Extract the (X, Y) coordinate from the center of the cell holding the provided text.  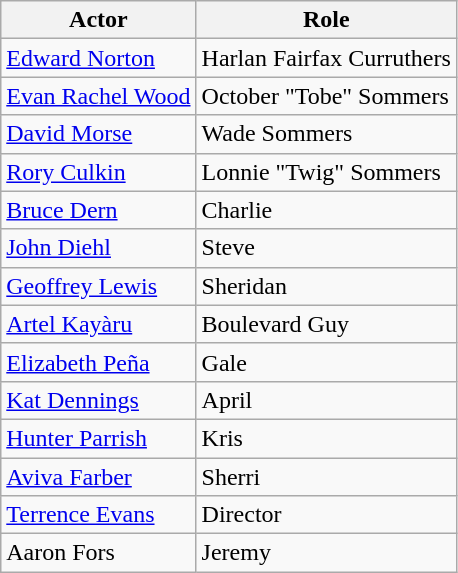
Bruce Dern (98, 210)
Aaron Fors (98, 553)
Boulevard Guy (326, 324)
Geoffrey Lewis (98, 286)
April (326, 400)
Lonnie "Twig" Sommers (326, 172)
Actor (98, 20)
October "Tobe" Sommers (326, 96)
David Morse (98, 134)
Elizabeth Peña (98, 362)
Hunter Parrish (98, 438)
Steve (326, 248)
Terrence Evans (98, 515)
Sherri (326, 477)
Kat Dennings (98, 400)
Role (326, 20)
Rory Culkin (98, 172)
John Diehl (98, 248)
Aviva Farber (98, 477)
Wade Sommers (326, 134)
Jeremy (326, 553)
Gale (326, 362)
Director (326, 515)
Kris (326, 438)
Edward Norton (98, 58)
Harlan Fairfax Curruthers (326, 58)
Charlie (326, 210)
Sheridan (326, 286)
Evan Rachel Wood (98, 96)
Artel Kayàru (98, 324)
